Scan for the cell matching the given text and deliver its [x, y] coordinate at center. 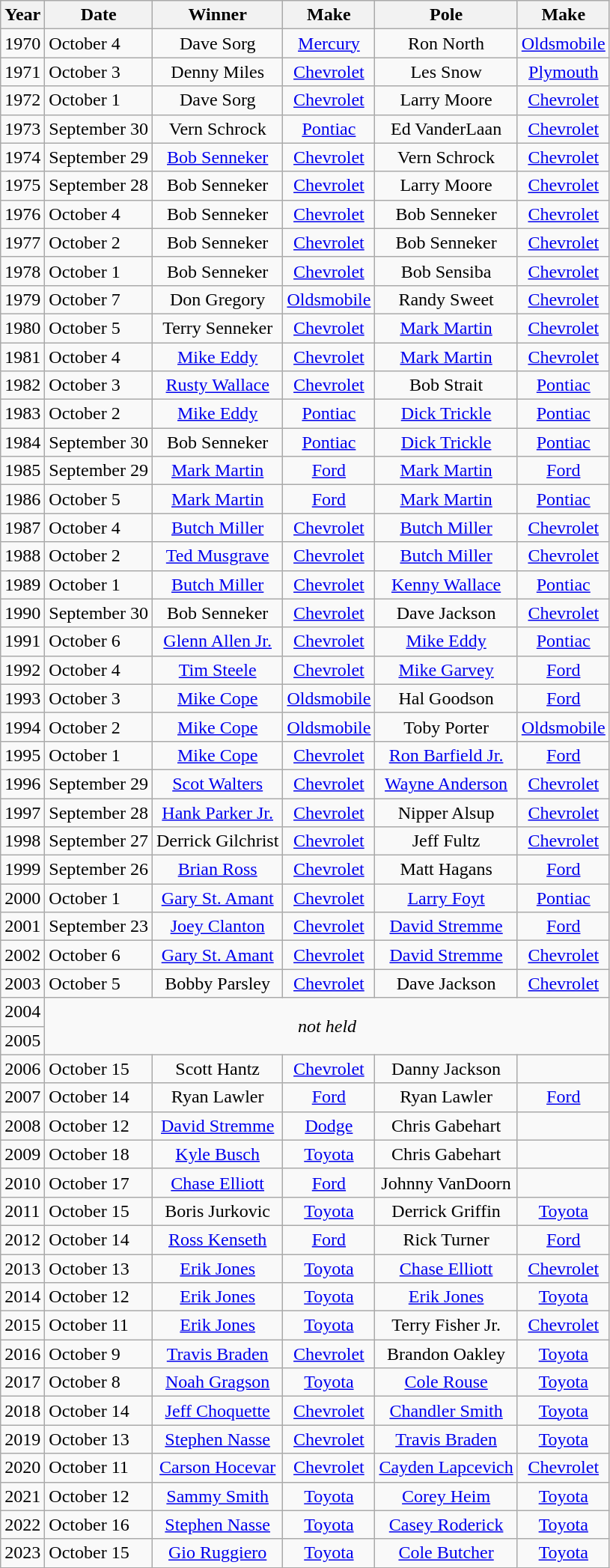
1994 [22, 727]
Bobby Parsley [218, 983]
1989 [22, 585]
Brandon Oakley [446, 1354]
2009 [22, 1154]
2008 [22, 1126]
Pole [446, 15]
September 26 [99, 870]
2014 [22, 1297]
Rick Turner [446, 1239]
Bob Sensiba [446, 271]
Don Gregory [218, 299]
1979 [22, 299]
Nipper Alsup [446, 812]
Tim Steele [218, 670]
October 8 [99, 1382]
1984 [22, 442]
Bob Strait [446, 385]
2006 [22, 1069]
Date [99, 15]
1981 [22, 357]
2013 [22, 1269]
1993 [22, 698]
1980 [22, 328]
Larry Foyt [446, 898]
Derrick Griffin [446, 1211]
1971 [22, 72]
Sammy Smith [218, 1496]
2001 [22, 927]
Joey Clanton [218, 927]
Noah Gragson [218, 1382]
Matt Hagans [446, 870]
1988 [22, 556]
Ross Kenseth [218, 1239]
Year [22, 15]
Plymouth [563, 72]
1973 [22, 129]
Jeff Choquette [218, 1411]
October 16 [99, 1525]
October 17 [99, 1183]
1997 [22, 812]
Jeff Fultz [446, 841]
1974 [22, 157]
Winner [218, 15]
2003 [22, 983]
1972 [22, 100]
1983 [22, 414]
Ron North [446, 43]
Chandler Smith [446, 1411]
Corey Heim [446, 1496]
Danny Jackson [446, 1069]
1970 [22, 43]
2019 [22, 1439]
Gio Ruggiero [218, 1553]
1998 [22, 841]
Les Snow [446, 72]
October 7 [99, 299]
Brian Ross [218, 870]
1977 [22, 242]
Johnny VanDoorn [446, 1183]
Casey Roderick [446, 1525]
September 27 [99, 841]
Scot Walters [218, 784]
2020 [22, 1468]
September 23 [99, 927]
1976 [22, 214]
Dodge [329, 1126]
October 9 [99, 1354]
Wayne Anderson [446, 784]
Kenny Wallace [446, 585]
Ed VanderLaan [446, 129]
Glenn Allen Jr. [218, 641]
2000 [22, 898]
2004 [22, 1012]
1975 [22, 186]
October 18 [99, 1154]
2002 [22, 955]
2012 [22, 1239]
2007 [22, 1097]
Toby Porter [446, 727]
2010 [22, 1183]
1992 [22, 670]
1995 [22, 755]
Ron Barfield Jr. [446, 755]
2018 [22, 1411]
Cole Rouse [446, 1382]
not held [327, 1026]
Denny Miles [218, 72]
Randy Sweet [446, 299]
1991 [22, 641]
2023 [22, 1553]
1978 [22, 271]
Cayden Lapcevich [446, 1468]
Derrick Gilchrist [218, 841]
Cole Butcher [446, 1553]
Kyle Busch [218, 1154]
1990 [22, 613]
2022 [22, 1525]
2011 [22, 1211]
2005 [22, 1040]
Terry Senneker [218, 328]
2015 [22, 1326]
Mike Garvey [446, 670]
2021 [22, 1496]
Scott Hantz [218, 1069]
1987 [22, 528]
2017 [22, 1382]
1986 [22, 499]
Terry Fisher Jr. [446, 1326]
Hank Parker Jr. [218, 812]
2016 [22, 1354]
Mercury [329, 43]
1999 [22, 870]
1985 [22, 471]
Ted Musgrave [218, 556]
Carson Hocevar [218, 1468]
1982 [22, 385]
Hal Goodson [446, 698]
Boris Jurkovic [218, 1211]
1996 [22, 784]
Rusty Wallace [218, 385]
